Detect which cell encompasses the target text, then output its [x, y] center coordinate. 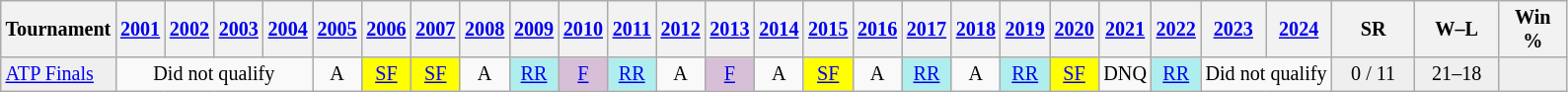
2014 [779, 30]
2011 [632, 30]
2016 [877, 30]
SR [1374, 30]
2017 [927, 30]
21–18 [1456, 75]
Tournament [58, 30]
2018 [976, 30]
2022 [1176, 30]
2002 [189, 30]
2012 [681, 30]
ATP Finals [58, 75]
2001 [140, 30]
2006 [386, 30]
2008 [485, 30]
2015 [828, 30]
2023 [1233, 30]
2024 [1299, 30]
2019 [1025, 30]
2010 [583, 30]
0 / 11 [1374, 75]
W–L [1456, 30]
2009 [534, 30]
2007 [435, 30]
2004 [288, 30]
2003 [239, 30]
DNQ [1125, 75]
2005 [337, 30]
Win % [1532, 30]
2013 [729, 30]
2021 [1125, 30]
2020 [1075, 30]
